Provide the [X, Y] coordinate of the cell's center where the given text is located.  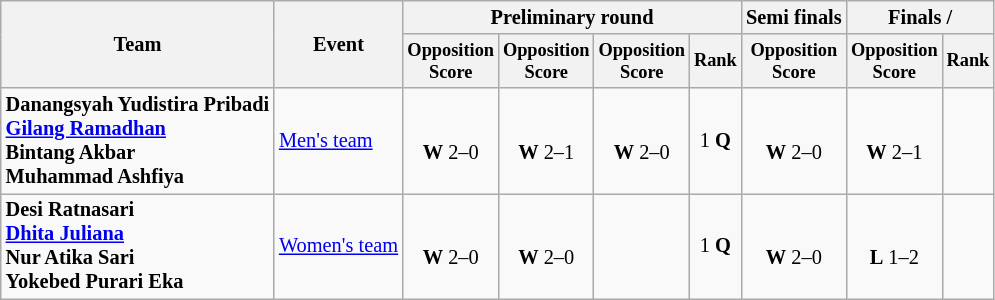
Preliminary round [572, 17]
Women's team [338, 246]
Desi RatnasariDhita JulianaNur Atika SariYokebed Purari Eka [138, 246]
Men's team [338, 141]
Event [338, 44]
L 1–2 [895, 246]
Team [138, 44]
Finals / [920, 17]
Danangsyah Yudistira PribadiGilang RamadhanBintang AkbarMuhammad Ashfiya [138, 141]
Semi finals [794, 17]
